Search for the cell housing the specified text and yield its [x, y] center coordinate. 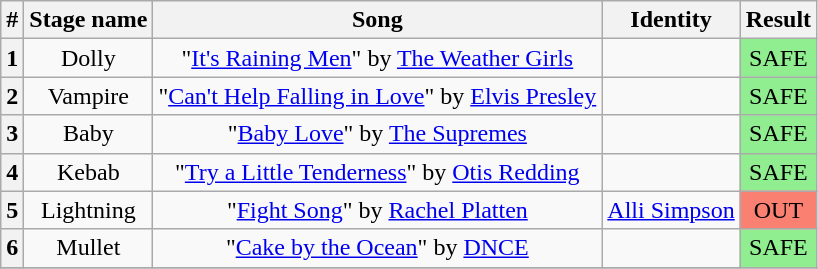
"Try a Little Tenderness" by Otis Redding [378, 172]
Stage name [88, 20]
Baby [88, 134]
Result [778, 20]
Vampire [88, 96]
1 [12, 58]
OUT [778, 210]
"Can't Help Falling in Love" by Elvis Presley [378, 96]
"Baby Love" by The Supremes [378, 134]
6 [12, 248]
5 [12, 210]
Song [378, 20]
# [12, 20]
"Cake by the Ocean" by DNCE [378, 248]
3 [12, 134]
"It's Raining Men" by The Weather Girls [378, 58]
Lightning [88, 210]
Mullet [88, 248]
Dolly [88, 58]
Identity [671, 20]
Alli Simpson [671, 210]
"Fight Song" by Rachel Platten [378, 210]
4 [12, 172]
2 [12, 96]
Kebab [88, 172]
